Locate the cell with the specified text and output its (x, y) center coordinate. 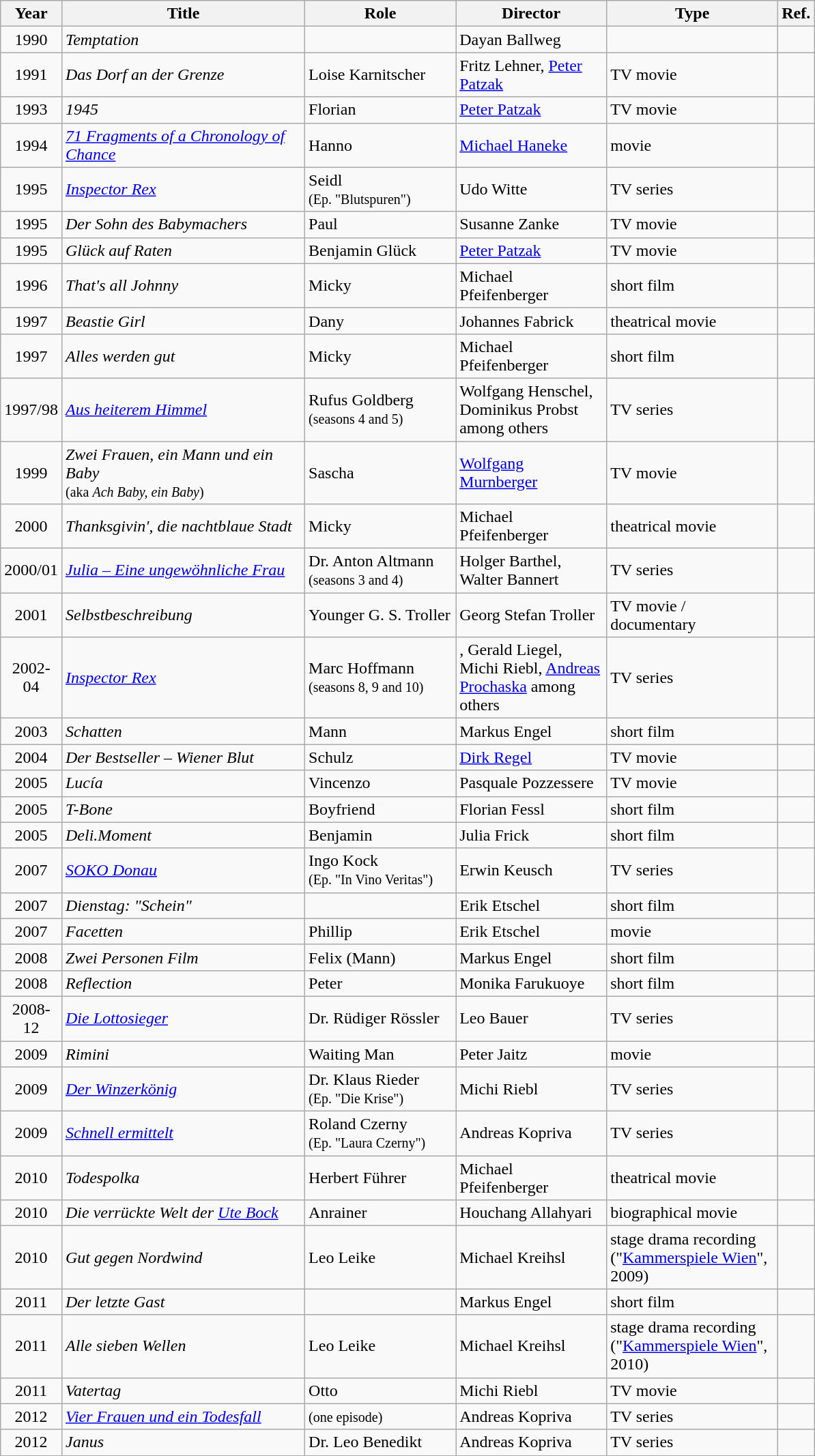
, Gerald Liegel, Michi Riebl, Andreas Prochaska among others (531, 678)
Die verrückte Welt der Ute Bock (183, 1213)
Roland Czerny(Ep. "Laura Czerny") (381, 1134)
1994 (31, 145)
Pasquale Pozzessere (531, 783)
Peter (381, 983)
Der Winzerkönig (183, 1089)
Waiting Man (381, 1054)
2008-12 (31, 1018)
Sascha (381, 472)
1996 (31, 285)
Houchang Allahyari (531, 1213)
Hanno (381, 145)
Vincenzo (381, 783)
Type (692, 14)
That's all Johnny (183, 285)
Herbert Führer (381, 1178)
Die Lottosieger (183, 1018)
Felix (Mann) (381, 957)
Schatten (183, 731)
Zwei Frauen, ein Mann und ein Baby(aka Ach Baby, ein Baby) (183, 472)
Aus heiterem Himmel (183, 409)
Ref. (796, 14)
Ingo Kock(Ep. "In Vino Veritas") (381, 871)
Zwei Personen Film (183, 957)
Peter Jaitz (531, 1054)
Benjamin Glück (381, 250)
Der Bestseller – Wiener Blut (183, 757)
Wolfgang Murnberger (531, 472)
(one episode) (381, 1416)
Dr. Rüdiger Rössler (381, 1018)
TV movie / documentary (692, 615)
Director (531, 14)
Schulz (381, 757)
Dany (381, 321)
Phillip (381, 931)
Todespolka (183, 1178)
Michael Haneke (531, 145)
SOKO Donau (183, 871)
1991 (31, 75)
Thanksgivin', die nachtblaue Stadt (183, 527)
Dr. Anton Altmann(seasons 3 and 4) (381, 570)
Dr. Klaus Rieder(Ep. "Die Krise") (381, 1089)
Erwin Keusch (531, 871)
Das Dorf an der Grenze (183, 75)
1990 (31, 40)
Selbstbeschreibung (183, 615)
1945 (183, 110)
Gut gegen Nordwind (183, 1257)
Rufus Goldberg(seasons 4 and 5) (381, 409)
Year (31, 14)
Julia Frick (531, 835)
stage drama recording("Kammerspiele Wien", 2010) (692, 1346)
Florian (381, 110)
Benjamin (381, 835)
Boyfriend (381, 809)
Title (183, 14)
Temptation (183, 40)
2002-04 (31, 678)
Beastie Girl (183, 321)
Dr. Leo Benedikt (381, 1442)
Dienstag: "Schein" (183, 905)
biographical movie (692, 1213)
Fritz Lehner, Peter Patzak (531, 75)
Alle sieben Wellen (183, 1346)
Marc Hoffmann(seasons 8, 9 and 10) (381, 678)
Georg Stefan Troller (531, 615)
1999 (31, 472)
Julia – Eine ungewöhnliche Frau (183, 570)
2003 (31, 731)
Rimini (183, 1054)
Reflection (183, 983)
Vier Frauen und ein Todesfall (183, 1416)
Johannes Fabrick (531, 321)
Alles werden gut (183, 356)
Younger G. S. Troller (381, 615)
Wolfgang Henschel, Dominikus Probst among others (531, 409)
2000 (31, 527)
T-Bone (183, 809)
Florian Fessl (531, 809)
Dirk Regel (531, 757)
Janus (183, 1442)
Mann (381, 731)
Vatertag (183, 1391)
Monika Farukuoye (531, 983)
Otto (381, 1391)
Leo Bauer (531, 1018)
Schnell ermittelt (183, 1134)
Paul (381, 224)
1997/98 (31, 409)
Udo Witte (531, 190)
Lucía (183, 783)
71 Fragments of a Chronology of Chance (183, 145)
2000/01 (31, 570)
Susanne Zanke (531, 224)
Anrainer (381, 1213)
Der Sohn des Babymachers (183, 224)
2004 (31, 757)
Seidl(Ep. "Blutspuren") (381, 190)
2001 (31, 615)
stage drama recording("Kammerspiele Wien", 2009) (692, 1257)
Holger Barthel, Walter Bannert (531, 570)
Glück auf Raten (183, 250)
Role (381, 14)
1993 (31, 110)
Dayan Ballweg (531, 40)
Loise Karnitscher (381, 75)
Facetten (183, 931)
Der letzte Gast (183, 1302)
Deli.Moment (183, 835)
